Identify which cell holds the provided text, then report its [X, Y] central coordinate. 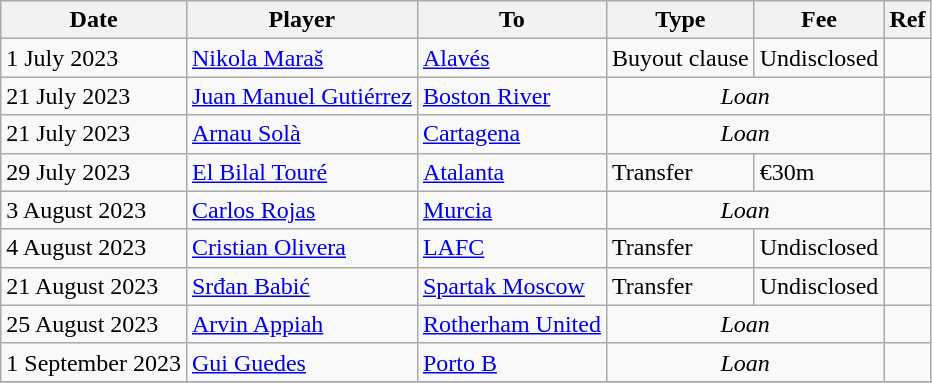
Date [94, 20]
Porto B [512, 362]
4 August 2023 [94, 248]
1 July 2023 [94, 58]
21 August 2023 [94, 286]
Alavés [512, 58]
Srđan Babić [302, 286]
Gui Guedes [302, 362]
Cartagena [512, 134]
Juan Manuel Gutiérrez [302, 96]
Cristian Olivera [302, 248]
Arvin Appiah [302, 324]
€30m [819, 172]
Player [302, 20]
29 July 2023 [94, 172]
Murcia [512, 210]
Rotherham United [512, 324]
Arnau Solà [302, 134]
Type [680, 20]
To [512, 20]
Spartak Moscow [512, 286]
3 August 2023 [94, 210]
25 August 2023 [94, 324]
Fee [819, 20]
Carlos Rojas [302, 210]
Buyout clause [680, 58]
1 September 2023 [94, 362]
El Bilal Touré [302, 172]
Nikola Maraš [302, 58]
Ref [908, 20]
Boston River [512, 96]
LAFC [512, 248]
Atalanta [512, 172]
